Detect which cell encompasses the target text, then output its [X, Y] center coordinate. 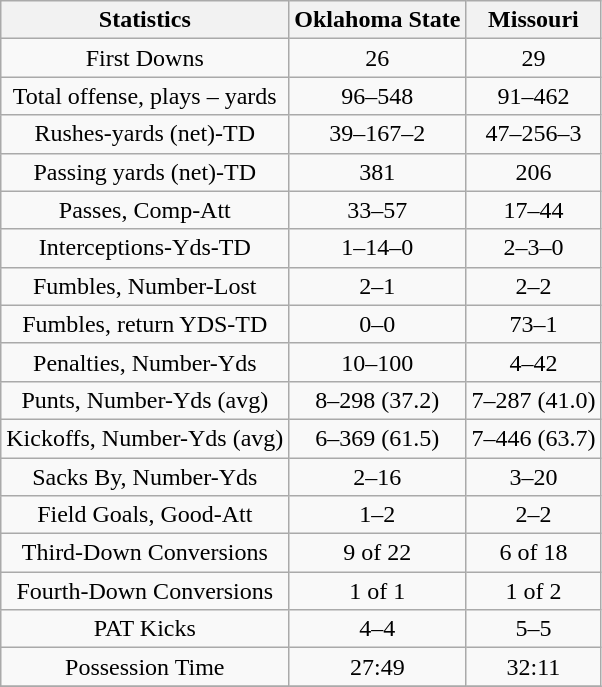
4–4 [378, 629]
1–14–0 [378, 248]
2–3–0 [534, 248]
27:49 [378, 667]
29 [534, 58]
206 [534, 172]
Punts, Number-Yds (avg) [145, 400]
381 [378, 172]
6–369 (61.5) [378, 438]
Oklahoma State [378, 20]
Field Goals, Good-Att [145, 515]
6 of 18 [534, 553]
PAT Kicks [145, 629]
Third-Down Conversions [145, 553]
3–20 [534, 477]
32:11 [534, 667]
5–5 [534, 629]
33–57 [378, 210]
Statistics [145, 20]
Possession Time [145, 667]
1 of 1 [378, 591]
10–100 [378, 362]
96–548 [378, 96]
8–298 (37.2) [378, 400]
0–0 [378, 324]
4–42 [534, 362]
Passing yards (net)-TD [145, 172]
47–256–3 [534, 134]
Rushes-yards (net)-TD [145, 134]
1–2 [378, 515]
2–16 [378, 477]
Penalties, Number-Yds [145, 362]
9 of 22 [378, 553]
17–44 [534, 210]
73–1 [534, 324]
7–446 (63.7) [534, 438]
Missouri [534, 20]
1 of 2 [534, 591]
Interceptions-Yds-TD [145, 248]
Fumbles, return YDS-TD [145, 324]
Kickoffs, Number-Yds (avg) [145, 438]
2–1 [378, 286]
91–462 [534, 96]
Passes, Comp-Att [145, 210]
26 [378, 58]
Total offense, plays – yards [145, 96]
Sacks By, Number-Yds [145, 477]
First Downs [145, 58]
39–167–2 [378, 134]
Fourth-Down Conversions [145, 591]
7–287 (41.0) [534, 400]
Fumbles, Number-Lost [145, 286]
